Pinpoint the cell where the given text exists, returning its (x, y) midpoint coordinate. 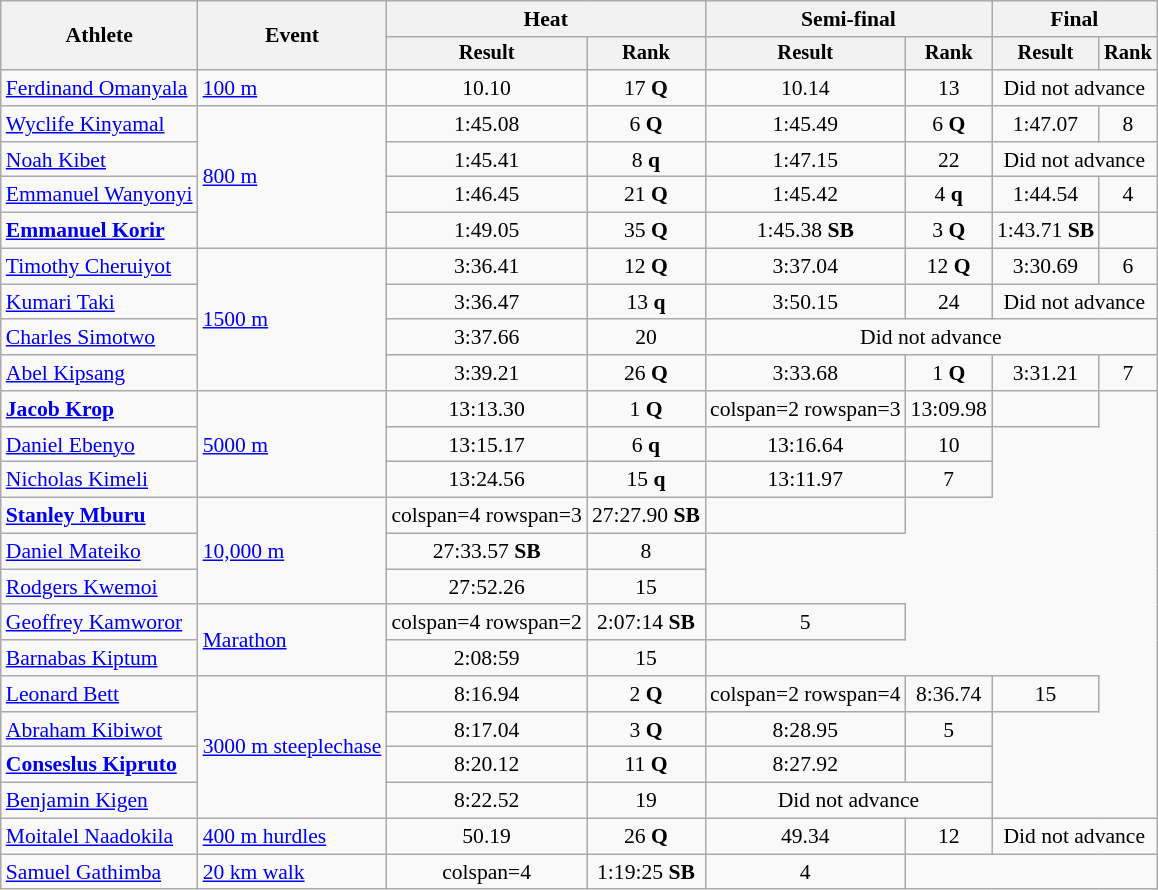
Geoffrey Kamworor (100, 623)
colspan=4 (486, 872)
3:36.41 (486, 267)
3:50.15 (806, 302)
1:44.54 (1046, 195)
Charles Simotwo (100, 338)
10 (949, 445)
3:31.21 (1046, 373)
8:27.92 (806, 765)
35 Q (646, 231)
Heat (546, 19)
13 (949, 88)
50.19 (486, 837)
Leonard Bett (100, 694)
3000 m steeplechase (292, 747)
12 (949, 837)
Marathon (292, 640)
3:39.21 (486, 373)
Emmanuel Korir (100, 231)
Kumari Taki (100, 302)
6 (1128, 267)
1:45.42 (806, 195)
13:15.17 (486, 445)
1:49.05 (486, 231)
Final (1074, 19)
3:37.66 (486, 338)
Emmanuel Wanyonyi (100, 195)
Semi-final (848, 19)
1500 m (292, 320)
1:45.38 SB (806, 231)
13:16.64 (806, 445)
3:30.69 (1046, 267)
13 q (646, 302)
2 Q (646, 694)
Wyclife Kinyamal (100, 124)
Athlete (100, 36)
13:11.97 (806, 480)
Conseslus Kipruto (100, 765)
20 km walk (292, 872)
Abraham Kibiwot (100, 730)
100 m (292, 88)
Noah Kibet (100, 160)
10.14 (806, 88)
19 (646, 801)
Abel Kipsang (100, 373)
8:22.52 (486, 801)
21 Q (646, 195)
4 q (949, 195)
3:36.47 (486, 302)
20 (646, 338)
1:47.07 (1046, 124)
1:46.45 (486, 195)
1:45.41 (486, 160)
8:28.95 (806, 730)
Samuel Gathimba (100, 872)
1:43.71 SB (1046, 231)
8:16.94 (486, 694)
1:47.15 (806, 160)
49.34 (806, 837)
8:36.74 (949, 694)
Nicholas Kimeli (100, 480)
22 (949, 160)
Timothy Cheruiyot (100, 267)
27:33.57 SB (486, 552)
8 q (646, 160)
1:19:25 SB (646, 872)
24 (949, 302)
27:27.90 SB (646, 516)
colspan=4 rowspan=3 (486, 516)
Event (292, 36)
6 q (646, 445)
13:13.30 (486, 409)
Barnabas Kiptum (100, 658)
1:45.08 (486, 124)
800 m (292, 177)
3:33.68 (806, 373)
Stanley Mburu (100, 516)
15 q (646, 480)
1:45.49 (806, 124)
3:37.04 (806, 267)
10,000 m (292, 552)
Ferdinand Omanyala (100, 88)
8:20.12 (486, 765)
Benjamin Kigen (100, 801)
colspan=2 rowspan=4 (806, 694)
8:17.04 (486, 730)
2:08:59 (486, 658)
Rodgers Kwemoi (100, 587)
5000 m (292, 444)
Daniel Ebenyo (100, 445)
11 Q (646, 765)
2:07:14 SB (646, 623)
colspan=4 rowspan=2 (486, 623)
Jacob Krop (100, 409)
13:09.98 (949, 409)
13:24.56 (486, 480)
27:52.26 (486, 587)
17 Q (646, 88)
Daniel Mateiko (100, 552)
colspan=2 rowspan=3 (806, 409)
10.10 (486, 88)
Moitalel Naadokila (100, 837)
400 m hurdles (292, 837)
